Determine the (X, Y) coordinate at the center of the cell enclosing the given text.  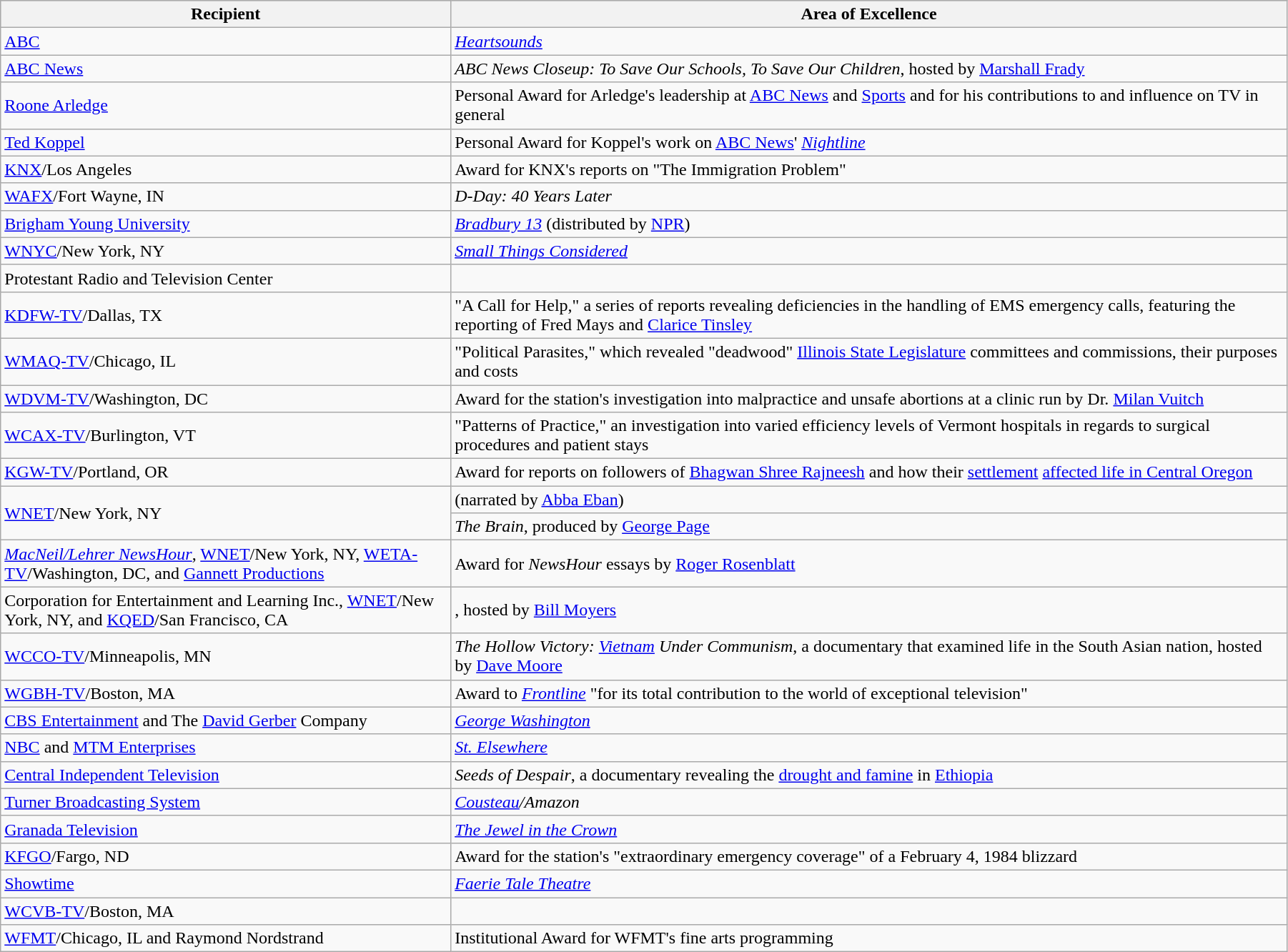
WCVB-TV/Boston, MA (226, 911)
Cousteau/Amazon (869, 802)
WCCO-TV/Minneapolis, MN (226, 656)
Showtime (226, 883)
Brigham Young University (226, 224)
WAFX/Fort Wayne, IN (226, 197)
Institutional Award for WFMT's fine arts programming (869, 938)
Area of Excellence (869, 14)
"Patterns of Practice," an investigation into varied efficiency levels of Vermont hospitals in regards to surgical procedures and patient stays (869, 436)
Award for the station's "extraordinary emergency coverage" of a February 4, 1984 blizzard (869, 856)
WDVM-TV/Washington, DC (226, 398)
Award for reports on followers of Bhagwan Shree Rajneesh and how their settlement affected life in Central Oregon (869, 472)
Small Things Considered (869, 251)
CBS Entertainment and The David Gerber Company (226, 720)
Roone Arledge (226, 106)
KNX/Los Angeles (226, 169)
MacNeil/Lehrer NewsHour, WNET/New York, NY, WETA-TV/Washington, DC, and Gannett Productions (226, 563)
Granada Television (226, 829)
Faerie Tale Theatre (869, 883)
Heartsounds (869, 41)
Bradbury 13 (distributed by NPR) (869, 224)
Award for NewsHour essays by Roger Rosenblatt (869, 563)
The Jewel in the Crown (869, 829)
Turner Broadcasting System (226, 802)
The Hollow Victory: Vietnam Under Communism, a documentary that examined life in the South Asian nation, hosted by Dave Moore (869, 656)
Award for the station's investigation into malpractice and unsafe abortions at a clinic run by Dr. Milan Vuitch (869, 398)
ABC News (226, 69)
(narrated by Abba Eban) (869, 500)
ABC (226, 41)
Personal Award for Koppel's work on ABC News' Nightline (869, 142)
George Washington (869, 720)
Corporation for Entertainment and Learning Inc., WNET/New York, NY, and KQED/San Francisco, CA (226, 610)
WNYC/New York, NY (226, 251)
WNET/New York, NY (226, 513)
St. Elsewhere (869, 748)
WFMT/Chicago, IL and Raymond Nordstrand (226, 938)
KGW-TV/Portland, OR (226, 472)
Central Independent Television (226, 775)
Award for KNX's reports on "The Immigration Problem" (869, 169)
Personal Award for Arledge's leadership at ABC News and Sports and for his contributions to and influence on TV in general (869, 106)
Recipient (226, 14)
The Brain, produced by George Page (869, 527)
Protestant Radio and Television Center (226, 278)
Award to Frontline "for its total contribution to the world of exceptional television" (869, 693)
"Political Parasites," which revealed "deadwood" Illinois State Legislature committees and commissions, their purposes and costs (869, 362)
, hosted by Bill Moyers (869, 610)
Ted Koppel (226, 142)
WGBH-TV/Boston, MA (226, 693)
Seeds of Despair, a documentary revealing the drought and famine in Ethiopia (869, 775)
KFGO/Fargo, ND (226, 856)
WCAX-TV/Burlington, VT (226, 436)
ABC News Closeup: To Save Our Schools, To Save Our Children, hosted by Marshall Frady (869, 69)
D-Day: 40 Years Later (869, 197)
NBC and MTM Enterprises (226, 748)
WMAQ-TV/Chicago, IL (226, 362)
KDFW-TV/Dallas, TX (226, 314)
